Provide the [X, Y] coordinate of the cell's center where the given text is located.  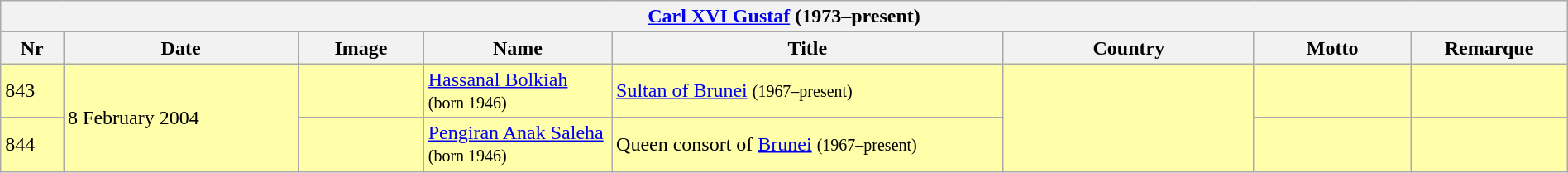
Sultan of Brunei (1967–present) [808, 91]
Pengiran Anak Saleha(born 1946) [518, 144]
Motto [1331, 48]
Date [181, 48]
Hassanal Bolkiah(born 1946) [518, 91]
Queen consort of Brunei (1967–present) [808, 144]
Title [808, 48]
8 February 2004 [181, 118]
Image [361, 48]
Carl XVI Gustaf (1973–present) [784, 17]
Country [1128, 48]
843 [32, 91]
Nr [32, 48]
844 [32, 144]
Remarque [1489, 48]
Name [518, 48]
